Capture the cell that displays the provided text and extract its [x, y] central coordinate. 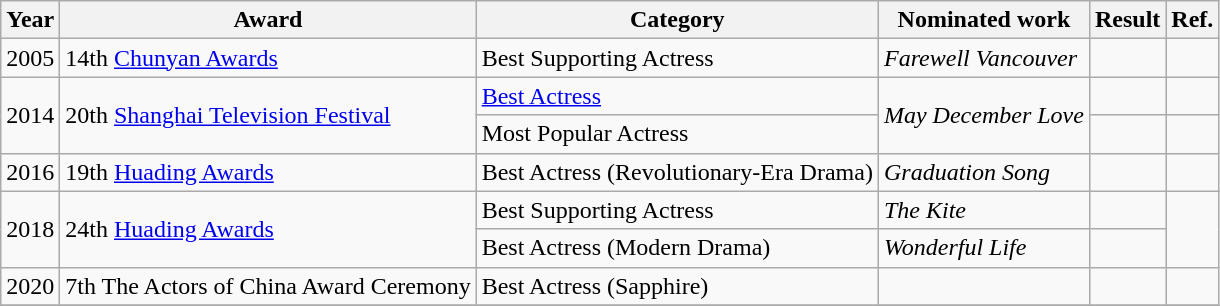
Best Actress (Sapphire) [677, 286]
2020 [30, 286]
2018 [30, 229]
Best Actress (Modern Drama) [677, 248]
19th Huading Awards [268, 172]
Award [268, 20]
Ref. [1192, 20]
Best Actress (Revolutionary-Era Drama) [677, 172]
7th The Actors of China Award Ceremony [268, 286]
14th Chunyan Awards [268, 58]
Result [1127, 20]
24th Huading Awards [268, 229]
2005 [30, 58]
May December Love [984, 115]
2016 [30, 172]
Wonderful Life [984, 248]
The Kite [984, 210]
Graduation Song [984, 172]
Category [677, 20]
Most Popular Actress [677, 134]
Best Actress [677, 96]
Year [30, 20]
Nominated work [984, 20]
2014 [30, 115]
Farewell Vancouver [984, 58]
20th Shanghai Television Festival [268, 115]
